Scan for the cell matching the given text and deliver its [x, y] coordinate at center. 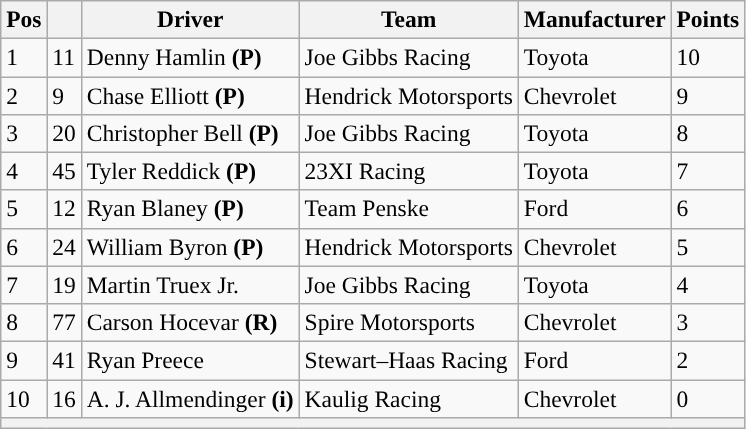
23XI Racing [408, 171]
Martin Truex Jr. [190, 285]
Kaulig Racing [408, 398]
41 [64, 360]
Manufacturer [594, 19]
Driver [190, 19]
Team Penske [408, 209]
20 [64, 133]
12 [64, 209]
Christopher Bell (P) [190, 133]
Pos [24, 19]
Tyler Reddick (P) [190, 171]
William Byron (P) [190, 247]
19 [64, 285]
Carson Hocevar (R) [190, 322]
Ryan Blaney (P) [190, 209]
77 [64, 322]
1 [24, 57]
24 [64, 247]
Team [408, 19]
A. J. Allmendinger (i) [190, 398]
Points [708, 19]
Spire Motorsports [408, 322]
11 [64, 57]
45 [64, 171]
0 [708, 398]
Stewart–Haas Racing [408, 360]
Denny Hamlin (P) [190, 57]
Chase Elliott (P) [190, 95]
16 [64, 398]
Ryan Preece [190, 360]
